Scan for the cell matching the given text and deliver its [x, y] coordinate at center. 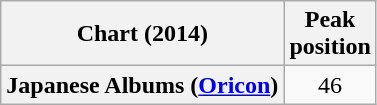
Japanese Albums (Oricon) [142, 85]
Peak position [330, 34]
46 [330, 85]
Chart (2014) [142, 34]
